Determine the (X, Y) coordinate at the center of the cell enclosing the given text.  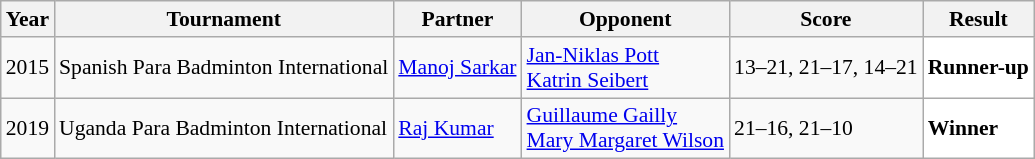
Runner-up (978, 68)
Opponent (626, 19)
Year (28, 19)
Partner (457, 19)
13–21, 21–17, 14–21 (826, 68)
Manoj Sarkar (457, 68)
21–16, 21–10 (826, 128)
Guillaume Gailly Mary Margaret Wilson (626, 128)
Uganda Para Badminton International (224, 128)
Jan-Niklas Pott Katrin Seibert (626, 68)
Result (978, 19)
Tournament (224, 19)
Raj Kumar (457, 128)
Spanish Para Badminton International (224, 68)
2015 (28, 68)
Winner (978, 128)
2019 (28, 128)
Score (826, 19)
